Detect which cell encompasses the target text, then output its [X, Y] center coordinate. 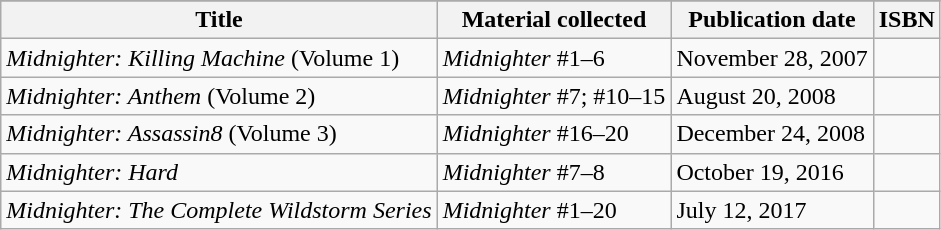
Midnighter: Anthem (Volume 2) [219, 96]
Midnighter: The Complete Wildstorm Series [219, 210]
Midnighter: Assassin8 (Volume 3) [219, 134]
Publication date [772, 20]
Title [219, 20]
October 19, 2016 [772, 172]
Midnighter: Hard [219, 172]
November 28, 2007 [772, 58]
July 12, 2017 [772, 210]
Material collected [554, 20]
Midnighter #1–20 [554, 210]
Midnighter #7–8 [554, 172]
August 20, 2008 [772, 96]
Midnighter #1–6 [554, 58]
Midnighter #7; #10–15 [554, 96]
ISBN [906, 20]
Midnighter: Killing Machine (Volume 1) [219, 58]
December 24, 2008 [772, 134]
Midnighter #16–20 [554, 134]
